For the text-containing cell, return its midpoint in (X, Y) coordinate format. 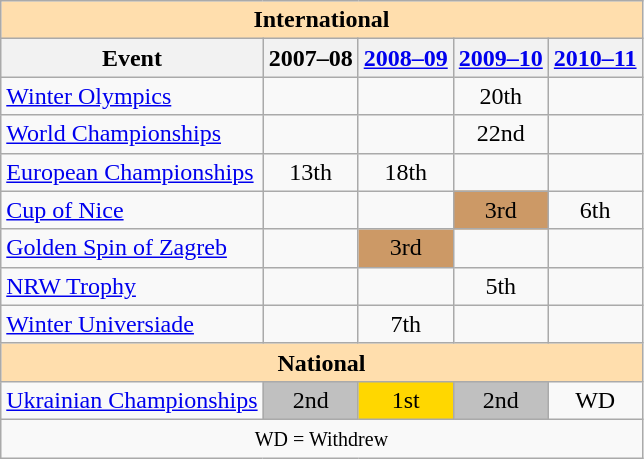
5th (500, 286)
13th (310, 172)
20th (500, 96)
NRW Trophy (132, 286)
World Championships (132, 134)
International (322, 20)
Event (132, 58)
6th (595, 210)
1st (406, 400)
2008–09 (406, 58)
WD = Withdrew (322, 438)
18th (406, 172)
22nd (500, 134)
National (322, 362)
Cup of Nice (132, 210)
Golden Spin of Zagreb (132, 248)
European Championships (132, 172)
2010–11 (595, 58)
2007–08 (310, 58)
WD (595, 400)
2009–10 (500, 58)
7th (406, 324)
Winter Universiade (132, 324)
Winter Olympics (132, 96)
Ukrainian Championships (132, 400)
